Detect which cell encompasses the target text, then output its (X, Y) center coordinate. 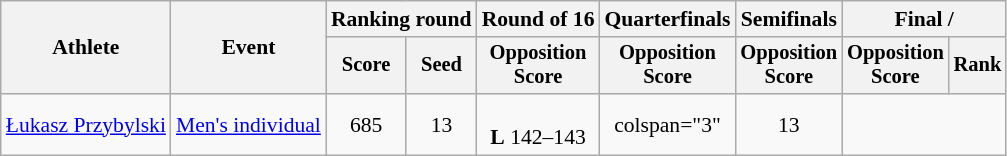
Semifinals (790, 19)
Round of 16 (538, 19)
Łukasz Przybylski (86, 124)
Men's individual (248, 124)
Quarterfinals (667, 19)
Rank (978, 66)
Athlete (86, 48)
L 142–143 (538, 124)
Ranking round (402, 19)
Score (366, 66)
Event (248, 48)
Final / (924, 19)
colspan="3" (667, 124)
Seed (441, 66)
685 (366, 124)
